Return (x, y) of the center of cell containing provided text 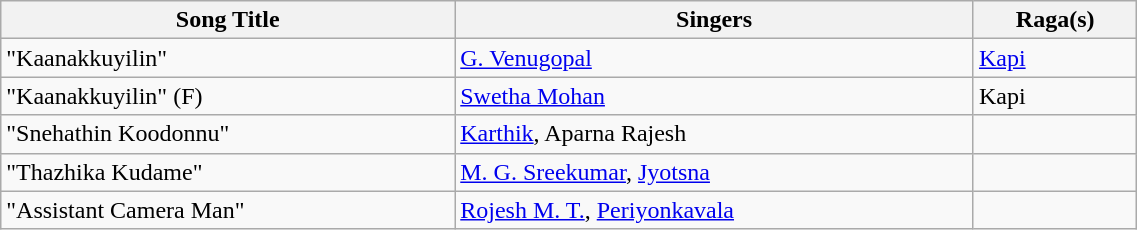
M. G. Sreekumar, Jyotsna (714, 172)
Swetha Mohan (714, 96)
G. Venugopal (714, 58)
"Thazhika Kudame" (228, 172)
Song Title (228, 20)
Rojesh M. T., Periyonkavala (714, 210)
"Kaanakkuyilin" (228, 58)
"Kaanakkuyilin" (F) (228, 96)
Karthik, Aparna Rajesh (714, 134)
Raga(s) (1054, 20)
Singers (714, 20)
"Snehathin Koodonnu" (228, 134)
"Assistant Camera Man" (228, 210)
